Capture the cell that displays the provided text and extract its (x, y) central coordinate. 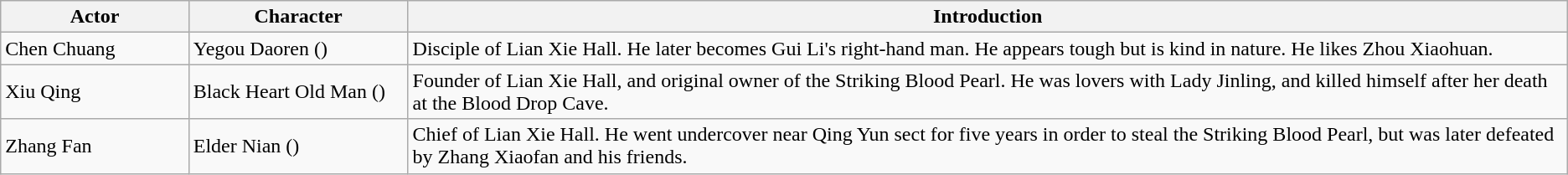
Elder Nian () (298, 146)
Yegou Daoren () (298, 49)
Xiu Qing (95, 92)
Actor (95, 17)
Character (298, 17)
Introduction (988, 17)
Zhang Fan (95, 146)
Disciple of Lian Xie Hall. He later becomes Gui Li's right-hand man. He appears tough but is kind in nature. He likes Zhou Xiaohuan. (988, 49)
Black Heart Old Man () (298, 92)
Chen Chuang (95, 49)
